For the text-containing cell, return its midpoint in [X, Y] coordinate format. 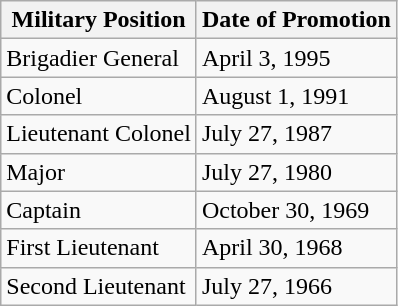
July 27, 1980 [296, 172]
First Lieutenant [99, 248]
Major [99, 172]
July 27, 1966 [296, 286]
August 1, 1991 [296, 96]
April 3, 1995 [296, 58]
April 30, 1968 [296, 248]
Date of Promotion [296, 20]
October 30, 1969 [296, 210]
Lieutenant Colonel [99, 134]
Colonel [99, 96]
Brigadier General [99, 58]
Captain [99, 210]
July 27, 1987 [296, 134]
Military Position [99, 20]
Second Lieutenant [99, 286]
